Capture the cell that displays the provided text and extract its [X, Y] central coordinate. 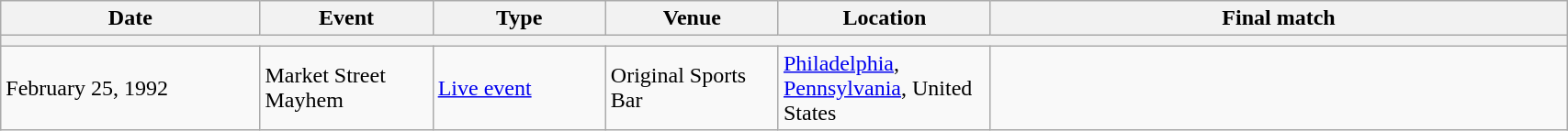
Final match [1279, 18]
Event [346, 18]
February 25, 1992 [130, 88]
Live event [519, 88]
Philadelphia, Pennsylvania, United States [884, 88]
Date [130, 18]
Original Sports Bar [692, 88]
Type [519, 18]
Market Street Mayhem [346, 88]
Venue [692, 18]
Location [884, 18]
